From the cell containing the given text, extract its center point as [x, y] coordinate. 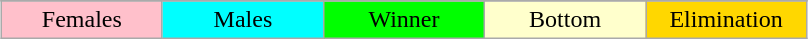
Males [242, 20]
Elimination [726, 20]
Females [82, 20]
Winner [404, 20]
Bottom [566, 20]
